Pinpoint the cell where the given text exists, returning its [X, Y] midpoint coordinate. 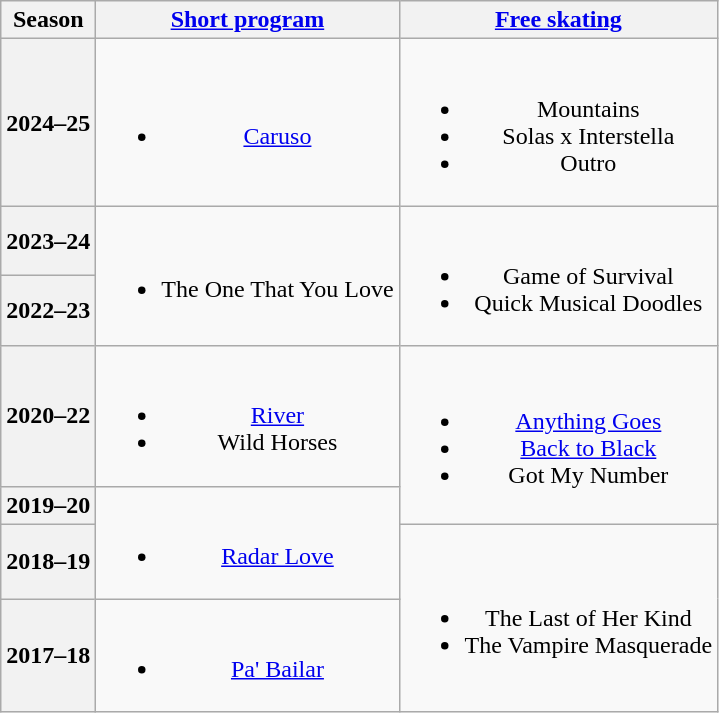
The Last of Her KindThe Vampire Masquerade [558, 618]
2024–25 [48, 122]
Free skating [558, 20]
2017–18 [48, 656]
2019–20 [48, 505]
RiverWild Horses [248, 416]
Short program [248, 20]
Caruso [248, 122]
Anything Goes Back to Black Got My Number [558, 435]
2023–24 [48, 241]
Game of Survival Quick Musical Doodles [558, 276]
Mountains Solas x Interstella Outro [558, 122]
2020–22 [48, 416]
Pa' Bailar [248, 656]
2018–19 [48, 562]
Season [48, 20]
Radar Love [248, 542]
2022–23 [48, 311]
The One That You Love [248, 276]
